Output the [x, y] coordinate of the center of the cell containing the given text.  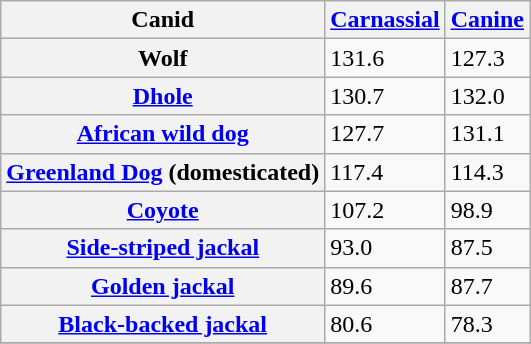
Black-backed jackal [163, 324]
80.6 [385, 324]
132.0 [487, 96]
Carnassial [385, 20]
98.9 [487, 210]
Golden jackal [163, 286]
Coyote [163, 210]
127.7 [385, 134]
Wolf [163, 58]
127.3 [487, 58]
78.3 [487, 324]
Side-striped jackal [163, 248]
87.7 [487, 286]
107.2 [385, 210]
114.3 [487, 172]
93.0 [385, 248]
African wild dog [163, 134]
131.6 [385, 58]
Dhole [163, 96]
Canine [487, 20]
89.6 [385, 286]
Canid [163, 20]
131.1 [487, 134]
130.7 [385, 96]
117.4 [385, 172]
Greenland Dog (domesticated) [163, 172]
87.5 [487, 248]
